Extract the [X, Y] coordinate from the center of the cell holding the provided text.  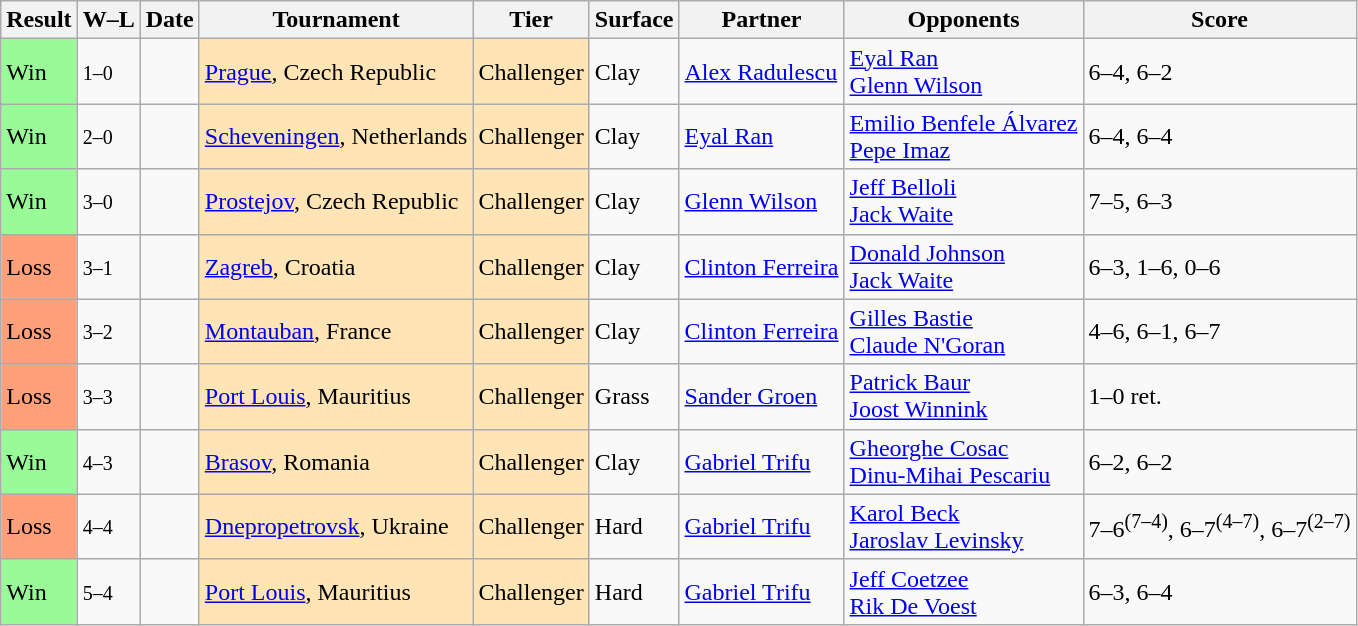
Score [1220, 20]
Sander Groen [762, 396]
Glenn Wilson [762, 202]
7–5, 6–3 [1220, 202]
4–4 [108, 526]
Jeff Belloli Jack Waite [964, 202]
Emilio Benfele Álvarez Pepe Imaz [964, 136]
Donald Johnson Jack Waite [964, 266]
Zagreb, Croatia [336, 266]
Date [170, 20]
Jeff Coetzee Rik De Voest [964, 592]
Eyal Ran Glenn Wilson [964, 72]
Tournament [336, 20]
Eyal Ran [762, 136]
Karol Beck Jaroslav Levinsky [964, 526]
3–2 [108, 332]
3–3 [108, 396]
W–L [108, 20]
6–4, 6–4 [1220, 136]
Gilles Bastie Claude N'Goran [964, 332]
Alex Radulescu [762, 72]
Prostejov, Czech Republic [336, 202]
7–6(7–4), 6–7(4–7), 6–7(2–7) [1220, 526]
Brasov, Romania [336, 462]
6–4, 6–2 [1220, 72]
4–6, 6–1, 6–7 [1220, 332]
Partner [762, 20]
6–2, 6–2 [1220, 462]
Patrick Baur Joost Winnink [964, 396]
Tier [531, 20]
6–3, 1–6, 0–6 [1220, 266]
5–4 [108, 592]
Montauban, France [336, 332]
Gheorghe Cosac Dinu-Mihai Pescariu [964, 462]
Prague, Czech Republic [336, 72]
Result [39, 20]
6–3, 6–4 [1220, 592]
Scheveningen, Netherlands [336, 136]
3–1 [108, 266]
Opponents [964, 20]
Grass [634, 396]
Dnepropetrovsk, Ukraine [336, 526]
3–0 [108, 202]
1–0 ret. [1220, 396]
1–0 [108, 72]
4–3 [108, 462]
Surface [634, 20]
2–0 [108, 136]
